Capture the cell that displays the provided text and extract its (X, Y) central coordinate. 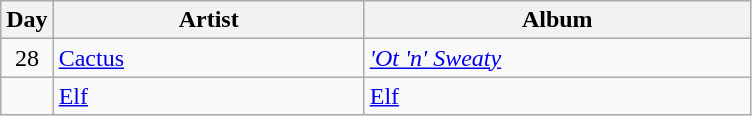
Cactus (208, 58)
Album (557, 20)
Artist (208, 20)
28 (27, 58)
Day (27, 20)
'Ot 'n' Sweaty (557, 58)
